Scan for the cell matching the given text and deliver its (X, Y) coordinate at center. 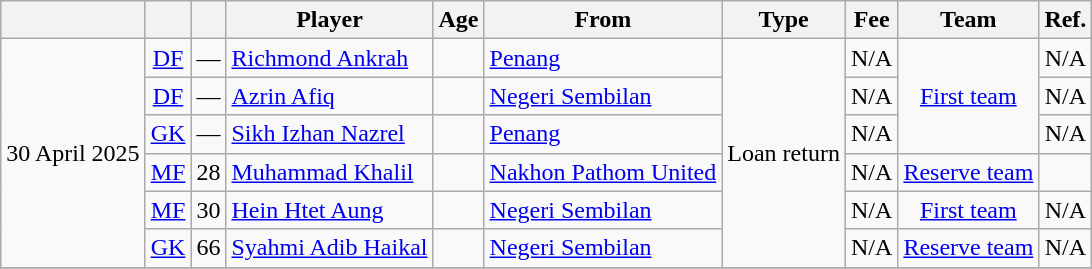
Loan return (784, 153)
Player (330, 20)
Type (784, 20)
30 April 2025 (73, 153)
Syahmi Adib Haikal (330, 248)
Nakhon Pathom United (603, 172)
From (603, 20)
Ref. (1066, 20)
66 (208, 248)
Richmond Ankrah (330, 58)
Muhammad Khalil (330, 172)
Team (968, 20)
30 (208, 210)
Hein Htet Aung (330, 210)
Azrin Afiq (330, 96)
Sikh Izhan Nazrel (330, 134)
28 (208, 172)
Fee (871, 20)
Age (458, 20)
